Capture the cell that displays the provided text and extract its (x, y) central coordinate. 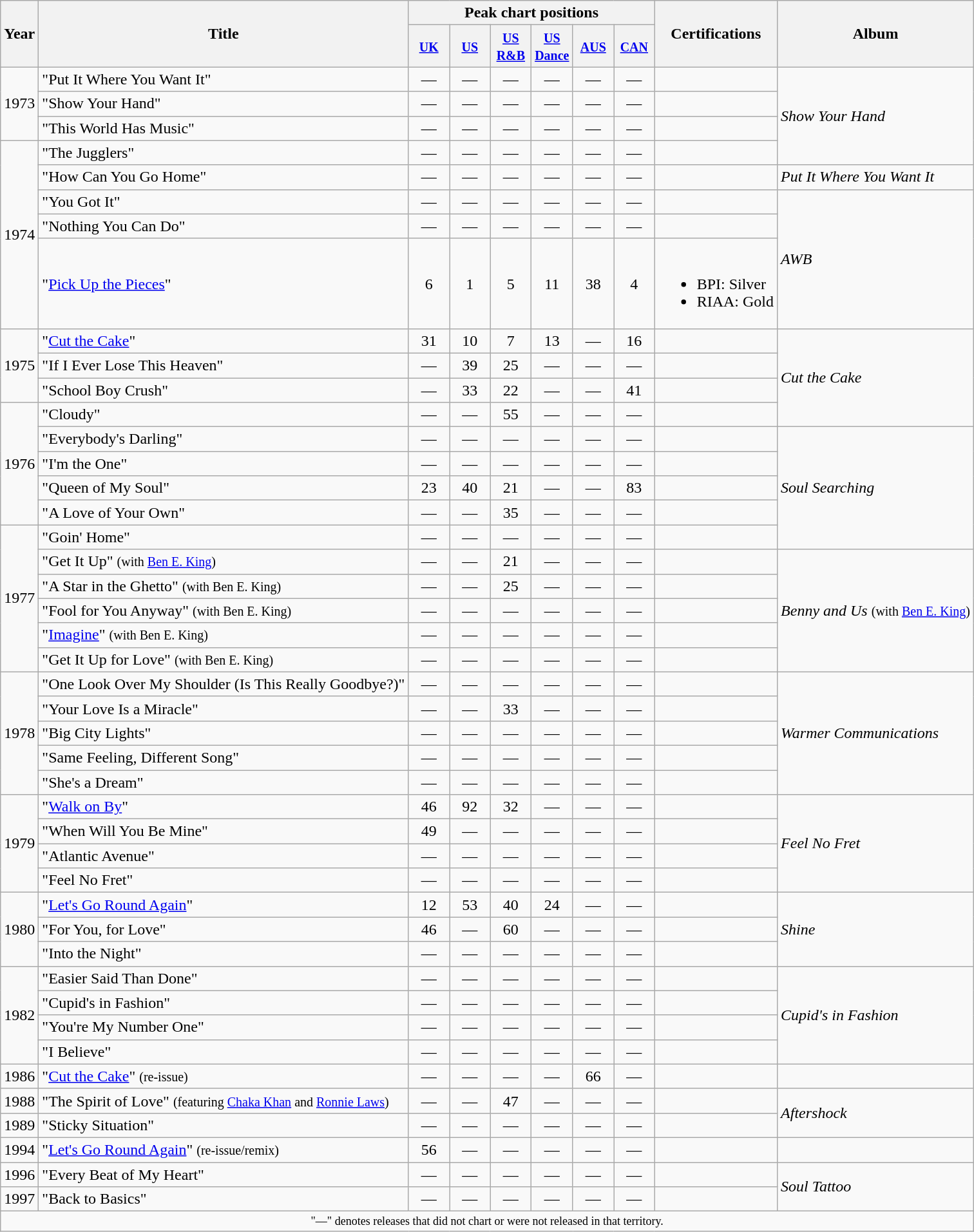
Put It Where You Want It (876, 177)
1974 (19, 234)
"Atlantic Avenue" (224, 856)
12 (429, 905)
1988 (19, 1101)
"Back to Basics" (224, 1199)
"Goin' Home" (224, 537)
"Show Your Hand" (224, 104)
"Easier Said Than Done" (224, 978)
"Nothing You Can Do" (224, 226)
Soul Searching (876, 488)
"How Can You Go Home" (224, 177)
60 (511, 929)
66 (593, 1076)
"Cupid's in Fashion" (224, 1003)
"School Boy Crush" (224, 390)
Show Your Hand (876, 116)
1978 (19, 733)
10 (470, 341)
"Walk on By" (224, 807)
US Dance (552, 46)
1996 (19, 1174)
13 (552, 341)
Feel No Fret (876, 844)
"Everybody's Darling" (224, 439)
US (470, 46)
1994 (19, 1150)
"I'm the One" (224, 464)
US R&B (511, 46)
47 (511, 1101)
"Feel No Fret" (224, 880)
Album (876, 33)
AWB (876, 259)
Soul Tattoo (876, 1186)
1 (470, 283)
Cut the Cake (876, 377)
Cupid's in Fashion (876, 1015)
"The Jugglers" (224, 153)
"A Star in the Ghetto" (with Ben E. King) (224, 586)
1980 (19, 929)
"Your Love Is a Miracle" (224, 708)
24 (552, 905)
"Big City Lights" (224, 733)
"A Love of Your Own" (224, 513)
Warmer Communications (876, 733)
1989 (19, 1125)
"Imagine" (with Ben E. King) (224, 635)
1977 (19, 598)
"Let's Go Round Again" (re-issue/remix) (224, 1150)
"Put It Where You Want It" (224, 79)
AUS (593, 46)
4 (635, 283)
"Pick Up the Pieces" (224, 283)
"I Believe" (224, 1052)
UK (429, 46)
92 (470, 807)
"Fool for You Anyway" (with Ben E. King) (224, 611)
Benny and Us (with Ben E. King) (876, 611)
1973 (19, 104)
"—" denotes releases that did not chart or were not released in that territory. (487, 1221)
23 (429, 488)
"Sticky Situation" (224, 1125)
83 (635, 488)
16 (635, 341)
1997 (19, 1199)
"You Got It" (224, 202)
Year (19, 33)
Aftershock (876, 1113)
"You're My Number One" (224, 1027)
35 (511, 513)
"Queen of My Soul" (224, 488)
Peak chart positions (531, 13)
7 (511, 341)
1979 (19, 844)
Shine (876, 929)
41 (635, 390)
55 (511, 415)
56 (429, 1150)
"The Spirit of Love" (featuring Chaka Khan and Ronnie Laws) (224, 1101)
53 (470, 905)
"Into the Night" (224, 954)
39 (470, 365)
38 (593, 283)
"Same Feeling, Different Song" (224, 757)
49 (429, 831)
"Every Beat of My Heart" (224, 1174)
1982 (19, 1015)
"When Will You Be Mine" (224, 831)
"She's a Dream" (224, 782)
22 (511, 390)
"If I Ever Lose This Heaven" (224, 365)
"Cut the Cake" (224, 341)
Certifications (716, 33)
"Get It Up for Love" (with Ben E. King) (224, 659)
1976 (19, 464)
"This World Has Music" (224, 128)
"For You, for Love" (224, 929)
1986 (19, 1076)
32 (511, 807)
1975 (19, 365)
Title (224, 33)
"Cut the Cake" (re-issue) (224, 1076)
5 (511, 283)
11 (552, 283)
6 (429, 283)
31 (429, 341)
"Cloudy" (224, 415)
"Get It Up" (with Ben E. King) (224, 562)
CAN (635, 46)
BPI: SilverRIAA: Gold (716, 283)
"One Look Over My Shoulder (Is This Really Goodbye?)" (224, 684)
"Let's Go Round Again" (224, 905)
